Extract the (x, y) coordinate from the center of the cell holding the provided text.  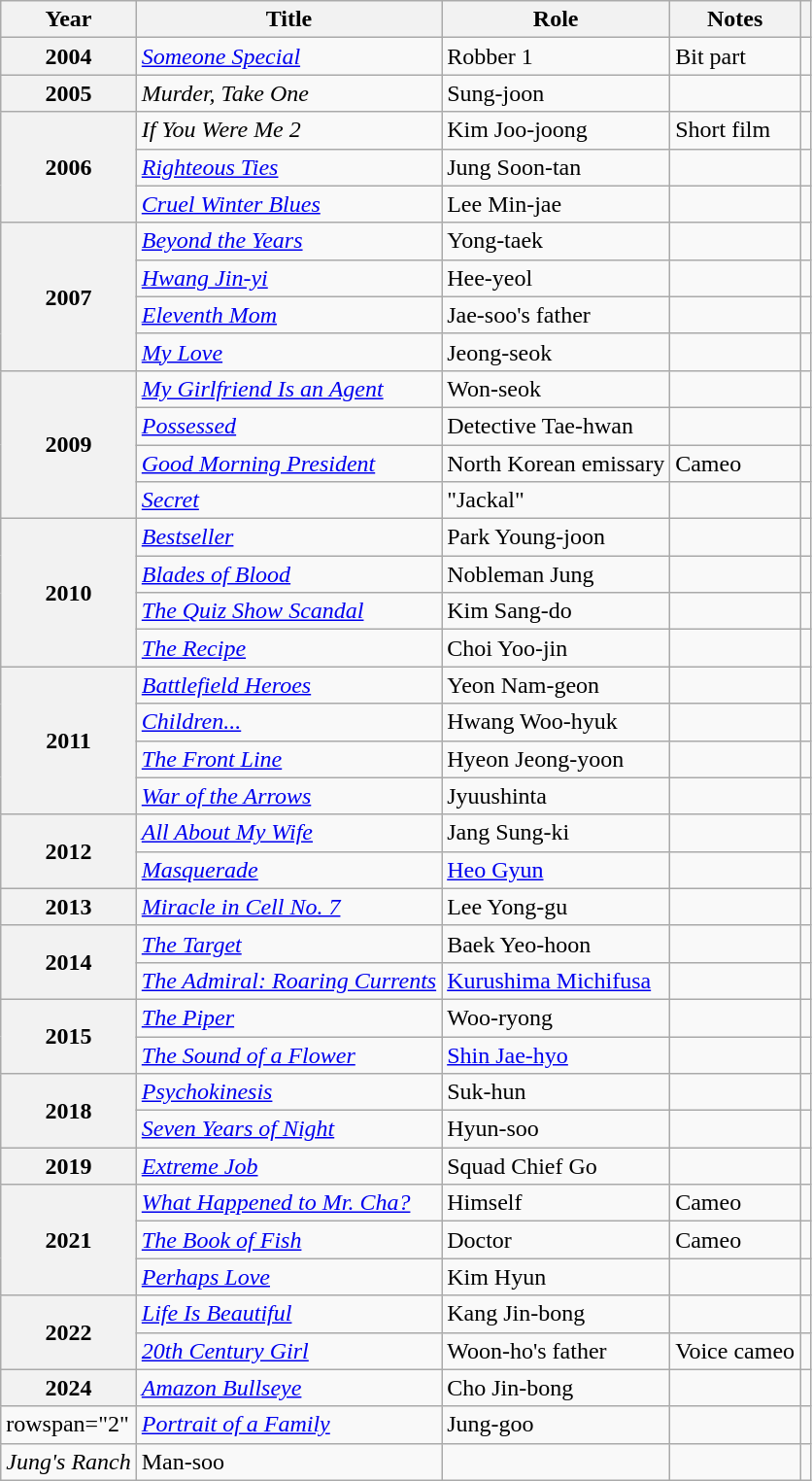
Sung-joon (556, 93)
Murder, Take One (288, 93)
Role (556, 19)
The Recipe (288, 648)
Man-soo (288, 1462)
rowspan="2" (69, 1425)
2011 (69, 740)
Kang Jin-bong (556, 1314)
Kim Hyun (556, 1277)
2019 (69, 1166)
Notes (735, 19)
The Front Line (288, 759)
2013 (69, 907)
Jung's Ranch (69, 1462)
Kim Joo-joong (556, 130)
Righteous Ties (288, 167)
The Admiral: Roaring Currents (288, 981)
Jae-soo's father (556, 315)
Bestseller (288, 537)
Life Is Beautiful (288, 1314)
My Girlfriend Is an Agent (288, 389)
Suk-hun (556, 1092)
Eleventh Mom (288, 315)
Baek Yeo-hoon (556, 944)
2010 (69, 593)
Bit part (735, 56)
Hyeon Jeong-yoon (556, 759)
Jeong-seok (556, 352)
2024 (69, 1388)
2021 (69, 1240)
Good Morning President (288, 464)
Battlefield Heroes (288, 685)
Park Young-joon (556, 537)
Kim Sang-do (556, 611)
North Korean emissary (556, 464)
2012 (69, 851)
All About My Wife (288, 833)
Hwang Woo-hyuk (556, 722)
Woo-ryong (556, 1017)
Lee Min-jae (556, 204)
Secret (288, 500)
2004 (69, 56)
Lee Yong-gu (556, 907)
Blades of Blood (288, 574)
2014 (69, 962)
Jyuushinta (556, 796)
The Book of Fish (288, 1240)
2018 (69, 1111)
Detective Tae-hwan (556, 426)
Year (69, 19)
Nobleman Jung (556, 574)
Someone Special (288, 56)
2015 (69, 1036)
My Love (288, 352)
2005 (69, 93)
Seven Years of Night (288, 1129)
Shin Jae-hyo (556, 1054)
Kurushima Michifusa (556, 981)
Robber 1 (556, 56)
Short film (735, 130)
Possessed (288, 426)
Miracle in Cell No. 7 (288, 907)
Yeon Nam-geon (556, 685)
Jang Sung-ki (556, 833)
Yong-taek (556, 241)
Psychokinesis (288, 1092)
The Quiz Show Scandal (288, 611)
The Sound of a Flower (288, 1054)
Perhaps Love (288, 1277)
The Piper (288, 1017)
Title (288, 19)
Children... (288, 722)
2009 (69, 444)
If You Were Me 2 (288, 130)
2022 (69, 1332)
Masquerade (288, 870)
Beyond the Years (288, 241)
Jung Soon-tan (556, 167)
Hee-yeol (556, 278)
What Happened to Mr. Cha? (288, 1203)
Amazon Bullseye (288, 1388)
Won-seok (556, 389)
Choi Yoo-jin (556, 648)
2006 (69, 167)
Doctor (556, 1240)
Jung-goo (556, 1425)
Extreme Job (288, 1166)
Heo Gyun (556, 870)
Hwang Jin-yi (288, 278)
Hyun-soo (556, 1129)
Voice cameo (735, 1351)
Squad Chief Go (556, 1166)
Portrait of a Family (288, 1425)
Cruel Winter Blues (288, 204)
20th Century Girl (288, 1351)
Himself (556, 1203)
2007 (69, 296)
Woon-ho's father (556, 1351)
The Target (288, 944)
War of the Arrows (288, 796)
"Jackal" (556, 500)
Cho Jin-bong (556, 1388)
